Pinpoint the cell where the given text exists, returning its (X, Y) midpoint coordinate. 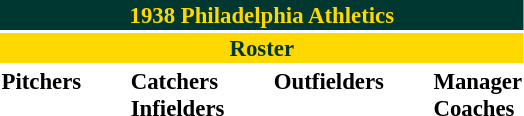
Roster (262, 48)
1938 Philadelphia Athletics (262, 15)
